Identify which cell holds the provided text, then report its [X, Y] central coordinate. 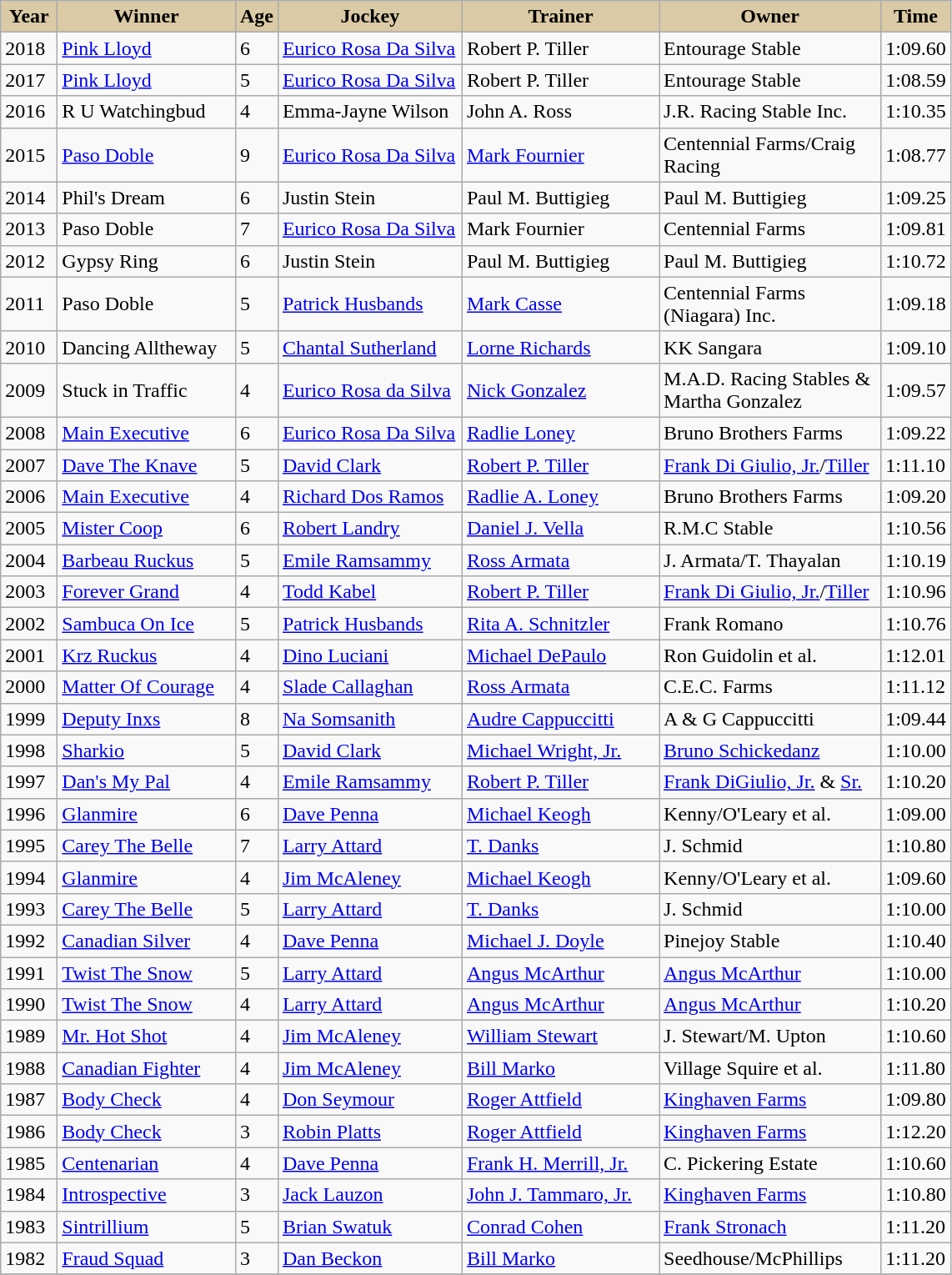
1:09.44 [916, 719]
Mister Coop [147, 529]
1:10.35 [916, 112]
M.A.D. Racing Stables & Martha Gonzalez [770, 390]
1992 [29, 941]
R U Watchingbud [147, 112]
1:08.59 [916, 80]
Slade Callaghan [370, 687]
Introspective [147, 1195]
Canadian Fighter [147, 1068]
Michael J. Doyle [560, 941]
Don Seymour [370, 1100]
Dave The Knave [147, 464]
1:10.72 [916, 261]
2005 [29, 529]
8 [257, 719]
1:11.10 [916, 464]
Fraud Squad [147, 1258]
John A. Ross [560, 112]
Dino Luciani [370, 655]
Centennial Farms (Niagara) Inc. [770, 304]
Lorne Richards [560, 347]
1990 [29, 1005]
1986 [29, 1132]
Bruno Schickedanz [770, 750]
2014 [29, 198]
Frank Stronach [770, 1227]
1983 [29, 1227]
Centennial Farms/Craig Racing [770, 155]
1:11.80 [916, 1068]
1:09.57 [916, 390]
1982 [29, 1258]
Nick Gonzalez [560, 390]
Eurico Rosa da Silva [370, 390]
Dancing Alltheway [147, 347]
Phil's Dream [147, 198]
Trainer [560, 17]
Brian Swatuk [370, 1227]
Sharkio [147, 750]
William Stewart [560, 1037]
2008 [29, 433]
J. Armata/T. Thayalan [770, 560]
Robin Platts [370, 1132]
Year [29, 17]
Jack Lauzon [370, 1195]
Frank DiGiulio, Jr. & Sr. [770, 782]
Rita A. Schnitzler [560, 624]
Conrad Cohen [560, 1227]
Mr. Hot Shot [147, 1037]
2009 [29, 390]
Dan's My Pal [147, 782]
2011 [29, 304]
2007 [29, 464]
Barbeau Ruckus [147, 560]
Seedhouse/McPhillips [770, 1258]
R.M.C Stable [770, 529]
Matter Of Courage [147, 687]
Audre Cappuccitti [560, 719]
2010 [29, 347]
Ron Guidolin et al. [770, 655]
1:09.25 [916, 198]
1991 [29, 973]
9 [257, 155]
2018 [29, 48]
Owner [770, 17]
2015 [29, 155]
2012 [29, 261]
1989 [29, 1037]
1:09.22 [916, 433]
Sintrillium [147, 1227]
1995 [29, 846]
1997 [29, 782]
1988 [29, 1068]
1984 [29, 1195]
1:09.18 [916, 304]
1994 [29, 877]
Richard Dos Ramos [370, 497]
Chantal Sutherland [370, 347]
1:09.80 [916, 1100]
1999 [29, 719]
Forever Grand [147, 592]
Krz Ruckus [147, 655]
John J. Tammaro, Jr. [560, 1195]
C. Pickering Estate [770, 1163]
1:09.00 [916, 814]
Radlie Loney [560, 433]
Centenarian [147, 1163]
2003 [29, 592]
Emma-Jayne Wilson [370, 112]
J.R. Racing Stable Inc. [770, 112]
Winner [147, 17]
1:10.96 [916, 592]
1:08.77 [916, 155]
1:10.19 [916, 560]
Michael Wright, Jr. [560, 750]
Frank Romano [770, 624]
Radlie A. Loney [560, 497]
Gypsy Ring [147, 261]
2004 [29, 560]
1996 [29, 814]
2002 [29, 624]
2006 [29, 497]
2016 [29, 112]
Canadian Silver [147, 941]
Time [916, 17]
Village Squire et al. [770, 1068]
1:09.81 [916, 229]
1998 [29, 750]
J. Stewart/M. Upton [770, 1037]
KK Sangara [770, 347]
Mark Casse [560, 304]
C.E.C. Farms [770, 687]
1:11.12 [916, 687]
Daniel J. Vella [560, 529]
Sambuca On Ice [147, 624]
Robert Landry [370, 529]
Na Somsanith [370, 719]
Dan Beckon [370, 1258]
1:09.20 [916, 497]
1:10.76 [916, 624]
2013 [29, 229]
1987 [29, 1100]
1:12.20 [916, 1132]
1:10.56 [916, 529]
1993 [29, 909]
Todd Kabel [370, 592]
Jockey [370, 17]
Centennial Farms [770, 229]
Stuck in Traffic [147, 390]
1985 [29, 1163]
2000 [29, 687]
A & G Cappuccitti [770, 719]
Frank H. Merrill, Jr. [560, 1163]
Pinejoy Stable [770, 941]
1:09.10 [916, 347]
Michael DePaulo [560, 655]
1:12.01 [916, 655]
Deputy Inxs [147, 719]
2017 [29, 80]
2001 [29, 655]
1:10.40 [916, 941]
Age [257, 17]
